Pinpoint the cell where the given text exists, returning its [X, Y] midpoint coordinate. 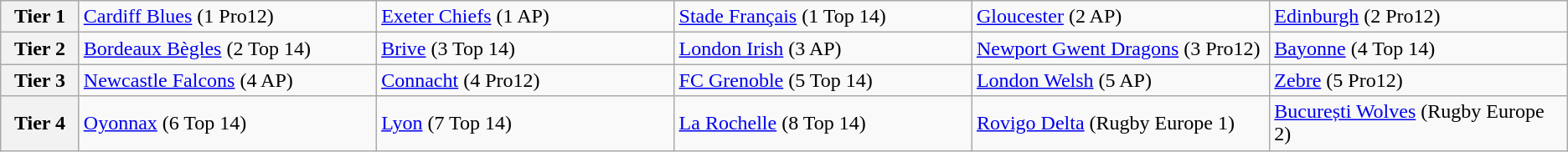
Newcastle Falcons (4 AP) [228, 80]
London Welsh (5 AP) [1121, 80]
London Irish (3 AP) [823, 48]
Brive (3 Top 14) [526, 48]
Edinburgh (2 Pro12) [1419, 17]
Bayonne (4 Top 14) [1419, 48]
Newport Gwent Dragons (3 Pro12) [1121, 48]
Bordeaux Bègles (2 Top 14) [228, 48]
Lyon (7 Top 14) [526, 124]
Tier 4 [40, 124]
Gloucester (2 AP) [1121, 17]
Exeter Chiefs (1 AP) [526, 17]
Cardiff Blues (1 Pro12) [228, 17]
La Rochelle (8 Top 14) [823, 124]
Tier 2 [40, 48]
București Wolves (Rugby Europe 2) [1419, 124]
FC Grenoble (5 Top 14) [823, 80]
Stade Français (1 Top 14) [823, 17]
Zebre (5 Pro12) [1419, 80]
Tier 1 [40, 17]
Oyonnax (6 Top 14) [228, 124]
Rovigo Delta (Rugby Europe 1) [1121, 124]
Tier 3 [40, 80]
Connacht (4 Pro12) [526, 80]
